Output the (X, Y) coordinate of the center of the cell containing the given text.  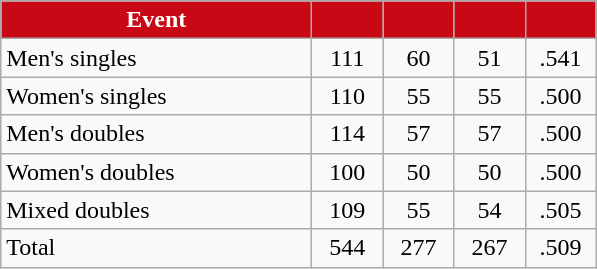
267 (490, 248)
Women's singles (156, 96)
Men's singles (156, 58)
51 (490, 58)
110 (348, 96)
.505 (560, 210)
Women's doubles (156, 172)
114 (348, 134)
.541 (560, 58)
.509 (560, 248)
100 (348, 172)
60 (418, 58)
54 (490, 210)
Men's doubles (156, 134)
109 (348, 210)
544 (348, 248)
277 (418, 248)
Total (156, 248)
Event (156, 20)
Mixed doubles (156, 210)
111 (348, 58)
